Output the [x, y] coordinate of the center of the cell containing the given text.  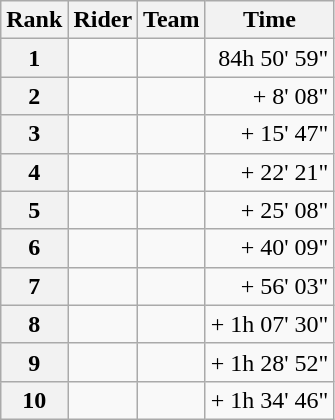
8 [34, 324]
4 [34, 172]
3 [34, 134]
+ 40' 09" [270, 248]
6 [34, 248]
7 [34, 286]
+ 56' 03" [270, 286]
5 [34, 210]
+ 15' 47" [270, 134]
84h 50' 59" [270, 58]
Time [270, 20]
+ 1h 34' 46" [270, 400]
9 [34, 362]
Team [172, 20]
+ 1h 28' 52" [270, 362]
+ 25' 08" [270, 210]
+ 1h 07' 30" [270, 324]
1 [34, 58]
Rider [103, 20]
+ 22' 21" [270, 172]
Rank [34, 20]
+ 8' 08" [270, 96]
10 [34, 400]
2 [34, 96]
